Identify which cell holds the provided text, then report its (X, Y) central coordinate. 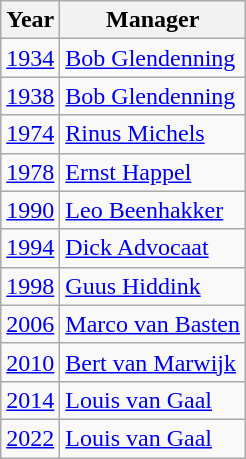
Year (30, 20)
2010 (30, 362)
Bert van Marwijk (153, 362)
1978 (30, 172)
1990 (30, 210)
1974 (30, 134)
1934 (30, 58)
2006 (30, 324)
1938 (30, 96)
1994 (30, 248)
Guus Hiddink (153, 286)
Marco van Basten (153, 324)
Manager (153, 20)
Rinus Michels (153, 134)
2022 (30, 438)
1998 (30, 286)
Leo Beenhakker (153, 210)
Ernst Happel (153, 172)
2014 (30, 400)
Dick Advocaat (153, 248)
